Detect which cell encompasses the target text, then output its [x, y] center coordinate. 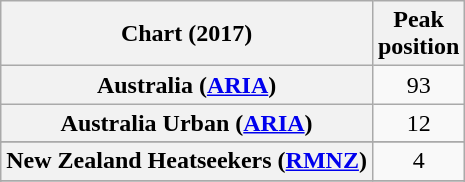
Australia Urban (ARIA) [187, 123]
12 [418, 123]
Australia (ARIA) [187, 85]
New Zealand Heatseekers (RMNZ) [187, 161]
93 [418, 85]
Peak position [418, 34]
Chart (2017) [187, 34]
4 [418, 161]
